Search for the cell housing the specified text and yield its [X, Y] center coordinate. 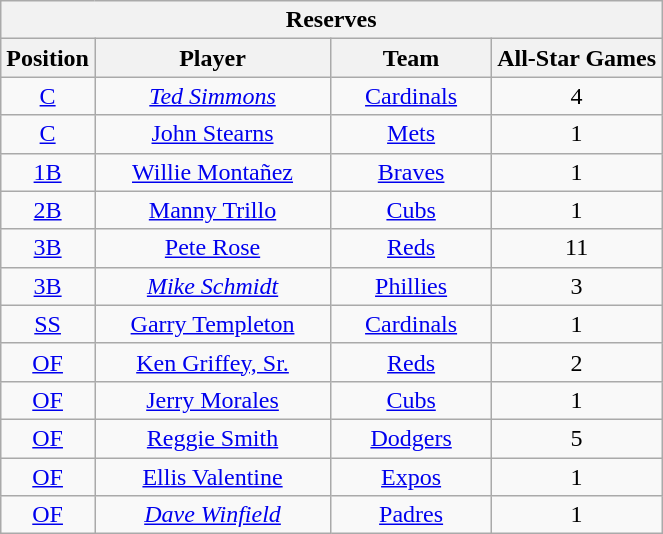
Garry Templeton [212, 324]
Player [212, 58]
Expos [412, 477]
Mets [412, 134]
John Stearns [212, 134]
4 [577, 96]
5 [577, 438]
Pete Rose [212, 248]
Ken Griffey, Sr. [212, 362]
Braves [412, 172]
Position [48, 58]
2B [48, 210]
Ellis Valentine [212, 477]
1B [48, 172]
Dave Winfield [212, 515]
SS [48, 324]
Reggie Smith [212, 438]
Phillies [412, 286]
Padres [412, 515]
Willie Montañez [212, 172]
All-Star Games [577, 58]
Manny Trillo [212, 210]
Dodgers [412, 438]
Jerry Morales [212, 400]
Reserves [332, 20]
3 [577, 286]
Mike Schmidt [212, 286]
Ted Simmons [212, 96]
11 [577, 248]
2 [577, 362]
Team [412, 58]
